Capture the cell that displays the provided text and extract its [x, y] central coordinate. 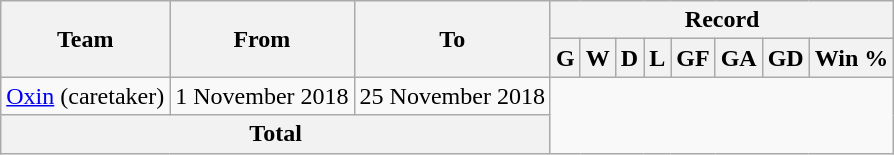
GD [786, 58]
D [629, 58]
Total [276, 134]
25 November 2018 [452, 96]
L [658, 58]
G [565, 58]
From [262, 39]
GA [738, 58]
1 November 2018 [262, 96]
Record [722, 20]
To [452, 39]
W [598, 58]
Win % [852, 58]
Team [86, 39]
Oxin (caretaker) [86, 96]
GF [693, 58]
